From the cell containing the given text, extract its center point as [X, Y] coordinate. 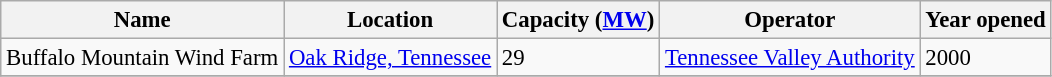
Tennessee Valley Authority [790, 58]
Operator [790, 20]
Location [390, 20]
Buffalo Mountain Wind Farm [142, 58]
Capacity (MW) [578, 20]
Name [142, 20]
Oak Ridge, Tennessee [390, 58]
Year opened [986, 20]
29 [578, 58]
2000 [986, 58]
